Detect which cell encompasses the target text, then output its (X, Y) center coordinate. 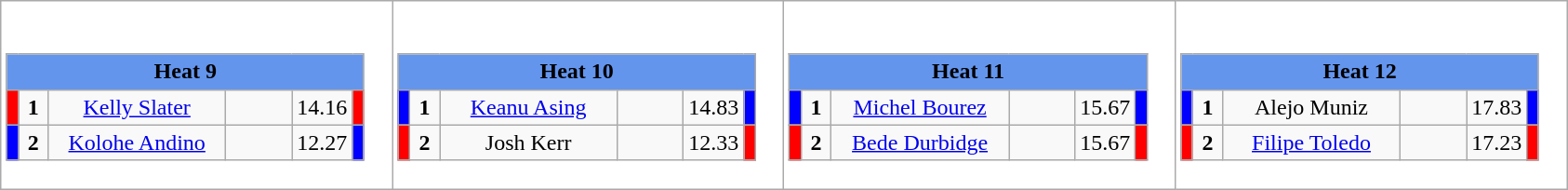
Heat 10 (577, 72)
Heat 9 1 Kelly Slater 14.16 2 Kolohe Andino 12.27 (197, 95)
Heat 11 1 Michel Bourez 15.67 2 Bede Durbidge 15.67 (980, 95)
Keanu Asing (528, 107)
Michel Bourez (921, 107)
17.83 (1497, 107)
12.27 (322, 142)
14.83 (714, 107)
Filipe Toledo (1311, 142)
Heat 12 (1360, 72)
Josh Kerr (528, 142)
Alejo Muniz (1311, 107)
Heat 10 1 Keanu Asing 14.83 2 Josh Kerr 12.33 (588, 95)
17.23 (1497, 142)
12.33 (714, 142)
Kelly Slater (138, 107)
Heat 9 (185, 72)
Kolohe Andino (138, 142)
Heat 11 (968, 72)
Heat 12 1 Alejo Muniz 17.83 2 Filipe Toledo 17.23 (1371, 95)
14.16 (322, 107)
Bede Durbidge (921, 142)
